From the cell containing the given text, extract its center point as (X, Y) coordinate. 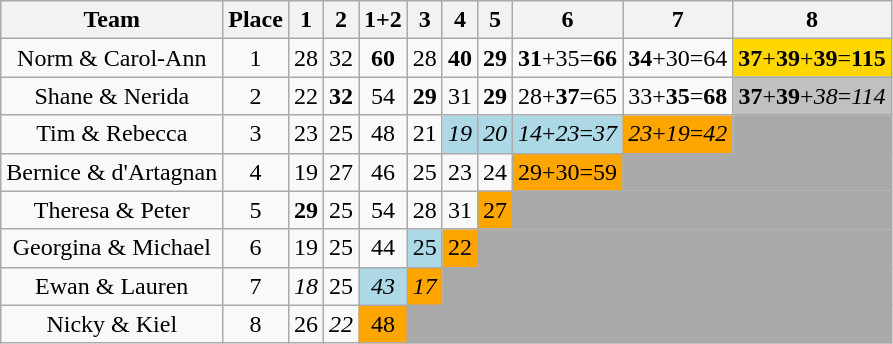
43 (384, 286)
29+30=59 (567, 172)
33+35=68 (678, 96)
Bernice & d'Artagnan (112, 172)
Tim & Rebecca (112, 134)
1+2 (384, 20)
31+35=66 (567, 58)
14+23=37 (567, 134)
Nicky & Kiel (112, 324)
44 (384, 248)
20 (494, 134)
Place (256, 20)
34+30=64 (678, 58)
Ewan & Lauren (112, 286)
17 (424, 286)
Georgina & Michael (112, 248)
28+37=65 (567, 96)
18 (306, 286)
23+19=42 (678, 134)
40 (460, 58)
37+39+39=115 (812, 58)
21 (424, 134)
26 (306, 324)
46 (384, 172)
Shane & Nerida (112, 96)
24 (494, 172)
37+39+38=114 (812, 96)
Norm & Carol-Ann (112, 58)
Theresa & Peter (112, 210)
Team (112, 20)
60 (384, 58)
